Capture the cell that displays the provided text and extract its (x, y) central coordinate. 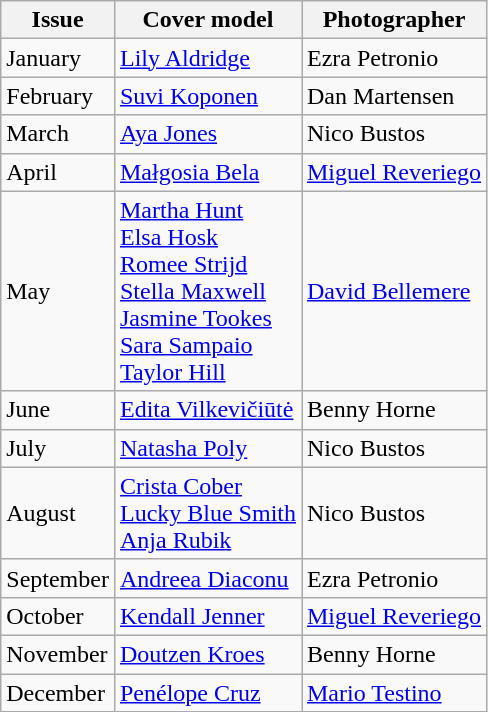
Mario Testino (394, 693)
August (58, 513)
Martha HuntElsa HoskRomee StrijdStella MaxwellJasmine TookesSara SampaioTaylor Hill (208, 291)
Edita Vilkevičiūtė (208, 410)
Lily Aldridge (208, 58)
Andreea Diaconu (208, 578)
June (58, 410)
January (58, 58)
December (58, 693)
Aya Jones (208, 134)
Photographer (394, 20)
Małgosia Bela (208, 172)
David Bellemere (394, 291)
Natasha Poly (208, 448)
March (58, 134)
Kendall Jenner (208, 616)
September (58, 578)
July (58, 448)
Penélope Cruz (208, 693)
October (58, 616)
April (58, 172)
Doutzen Kroes (208, 654)
Crista CoberLucky Blue SmithAnja Rubik (208, 513)
February (58, 96)
May (58, 291)
Issue (58, 20)
Cover model (208, 20)
Dan Martensen (394, 96)
Suvi Koponen (208, 96)
November (58, 654)
